Scan for the cell matching the given text and deliver its [x, y] coordinate at center. 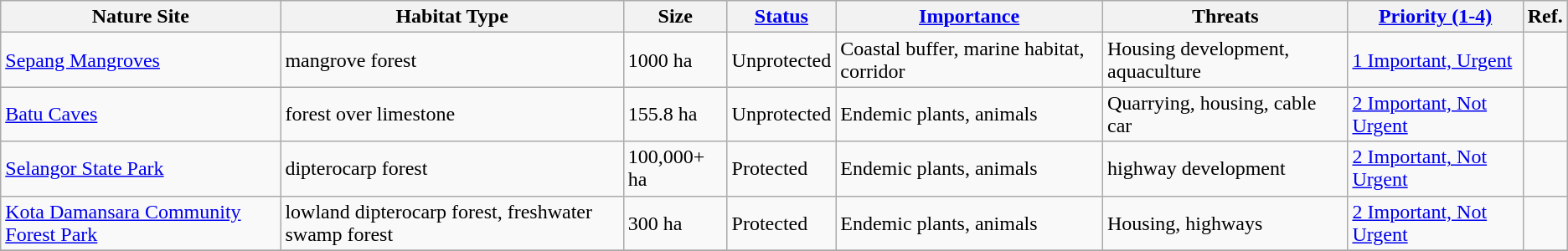
Batu Caves [141, 114]
highway development [1225, 169]
forest over limestone [452, 114]
1000 ha [675, 60]
Housing development, aquaculture [1225, 60]
100,000+ ha [675, 169]
lowland dipterocarp forest, freshwater swamp forest [452, 223]
Housing, highways [1225, 223]
dipterocarp forest [452, 169]
Size [675, 17]
Quarrying, housing, cable car [1225, 114]
Kota Damansara Community Forest Park [141, 223]
Threats [1225, 17]
Habitat Type [452, 17]
Nature Site [141, 17]
Sepang Mangroves [141, 60]
155.8 ha [675, 114]
Ref. [1545, 17]
mangrove forest [452, 60]
300 ha [675, 223]
1 Important, Urgent [1436, 60]
Coastal buffer, marine habitat, corridor [970, 60]
Importance [970, 17]
Priority (1-4) [1436, 17]
Status [781, 17]
Selangor State Park [141, 169]
